Return [X, Y] of the center of cell containing provided text 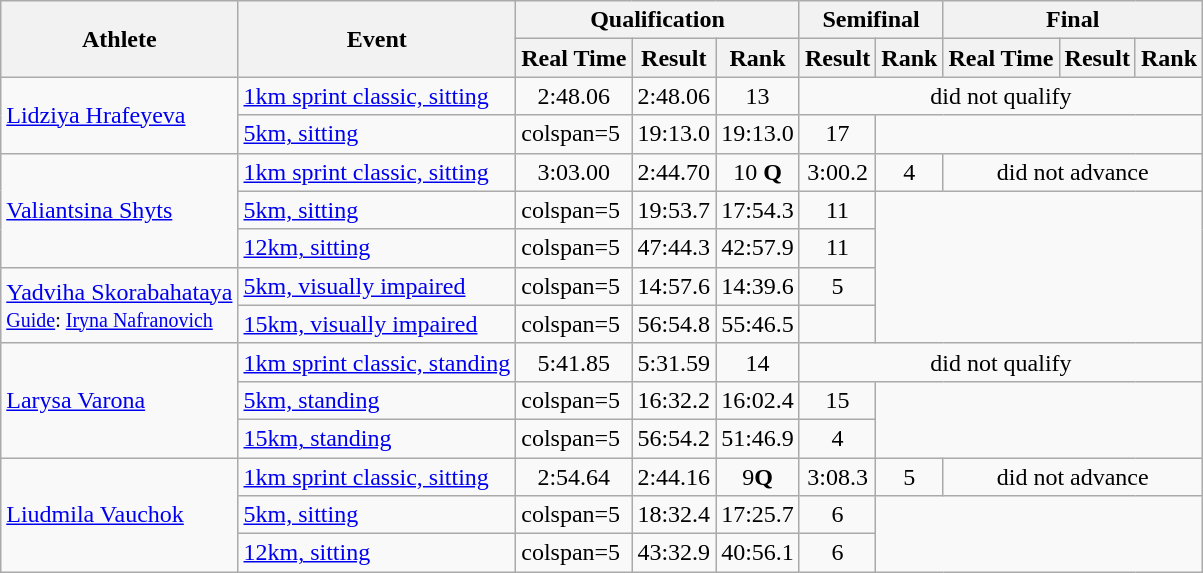
5km, visually impaired [377, 286]
17 [837, 134]
Yadviha SkorabahatayaGuide: Iryna Nafranovich [120, 305]
56:54.8 [674, 324]
16:32.2 [674, 400]
15 [837, 400]
14:39.6 [758, 286]
17:54.3 [758, 210]
Final [1073, 20]
47:44.3 [674, 248]
Lidziya Hrafeyeva [120, 115]
3:00.2 [837, 172]
56:54.2 [674, 438]
40:56.1 [758, 553]
51:46.9 [758, 438]
43:32.9 [674, 553]
2:44.16 [674, 477]
5km, standing [377, 400]
5:31.59 [674, 362]
Semifinal [871, 20]
18:32.4 [674, 515]
2:54.64 [574, 477]
Athlete [120, 39]
5:41.85 [574, 362]
3:08.3 [837, 477]
55:46.5 [758, 324]
Liudmila Vauchok [120, 515]
Valiantsina Shyts [120, 210]
17:25.7 [758, 515]
16:02.4 [758, 400]
Event [377, 39]
1km sprint classic, standing [377, 362]
2:44.70 [674, 172]
Larysa Varona [120, 400]
Qualification [658, 20]
14 [758, 362]
9Q [758, 477]
19:53.7 [674, 210]
15km, standing [377, 438]
13 [758, 96]
15km, visually impaired [377, 324]
3:03.00 [574, 172]
14:57.6 [674, 286]
42:57.9 [758, 248]
10 Q [758, 172]
